Output the (X, Y) coordinate of the center of the cell containing the given text.  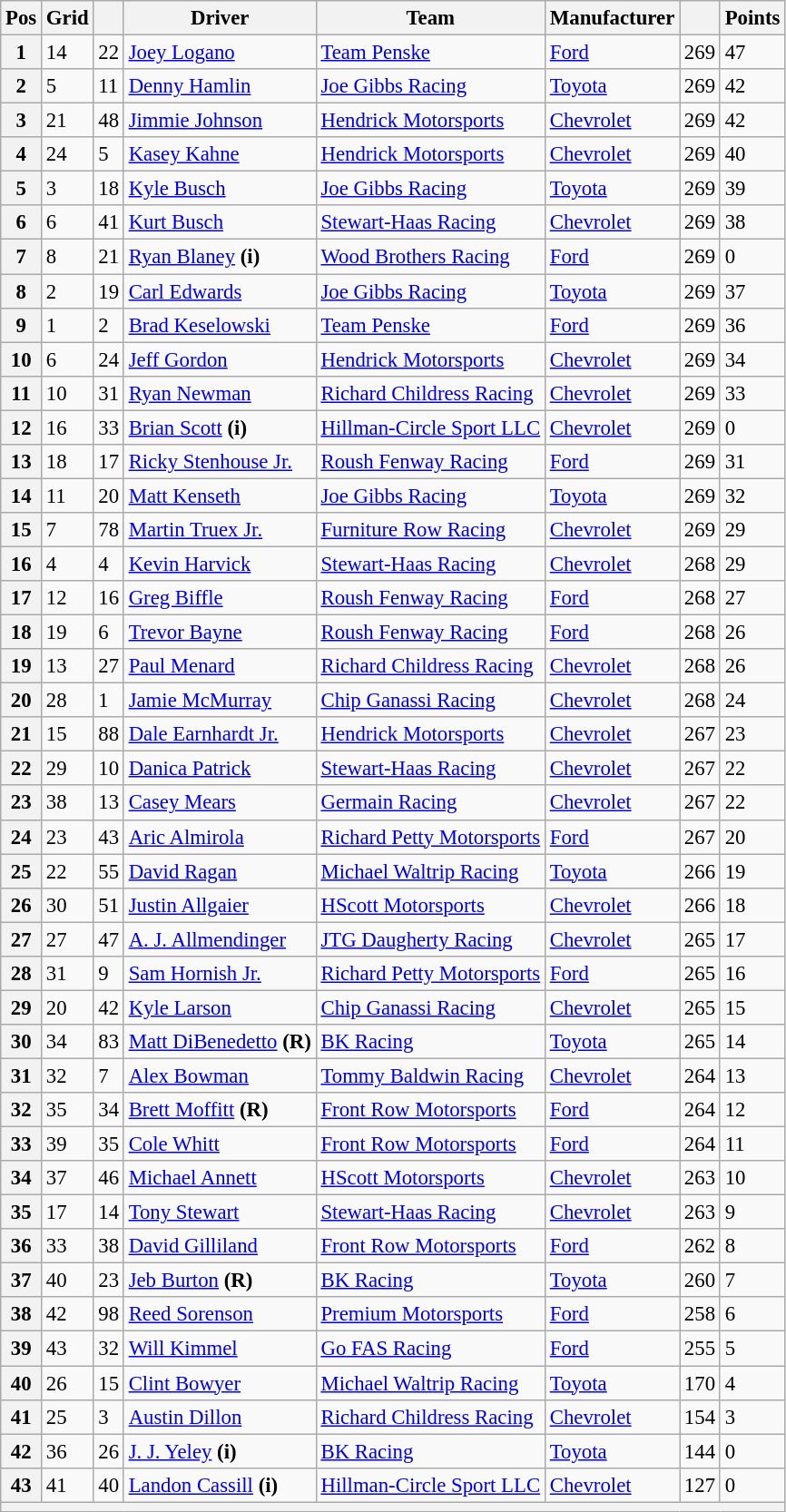
Kasey Kahne (220, 154)
Kurt Busch (220, 222)
Trevor Bayne (220, 633)
Clint Bowyer (220, 1383)
Matt DiBenedetto (R) (220, 1042)
Premium Motorsports (430, 1315)
Points (752, 18)
Will Kimmel (220, 1349)
David Ragan (220, 871)
A. J. Allmendinger (220, 939)
Ryan Blaney (i) (220, 257)
83 (109, 1042)
Aric Almirola (220, 837)
Greg Biffle (220, 598)
98 (109, 1315)
Ryan Newman (220, 393)
Jimmie Johnson (220, 121)
127 (701, 1485)
Matt Kenseth (220, 496)
Casey Mears (220, 803)
255 (701, 1349)
Martin Truex Jr. (220, 530)
Jeb Burton (R) (220, 1281)
Kyle Busch (220, 189)
Wood Brothers Racing (430, 257)
Michael Annett (220, 1178)
88 (109, 734)
Brad Keselowski (220, 325)
Tony Stewart (220, 1213)
78 (109, 530)
J. J. Yeley (i) (220, 1451)
Landon Cassill (i) (220, 1485)
Germain Racing (430, 803)
Go FAS Racing (430, 1349)
170 (701, 1383)
55 (109, 871)
51 (109, 905)
Denny Hamlin (220, 86)
Kyle Larson (220, 1007)
154 (701, 1417)
258 (701, 1315)
Furniture Row Racing (430, 530)
Ricky Stenhouse Jr. (220, 462)
David Gilliland (220, 1246)
144 (701, 1451)
Manufacturer (612, 18)
Driver (220, 18)
Cole Whitt (220, 1144)
Brian Scott (i) (220, 427)
Dale Earnhardt Jr. (220, 734)
Grid (67, 18)
Reed Sorenson (220, 1315)
Kevin Harvick (220, 564)
260 (701, 1281)
262 (701, 1246)
46 (109, 1178)
Paul Menard (220, 666)
Sam Hornish Jr. (220, 974)
Jamie McMurray (220, 701)
JTG Daugherty Racing (430, 939)
Carl Edwards (220, 291)
Jeff Gordon (220, 359)
Austin Dillon (220, 1417)
Team (430, 18)
Pos (22, 18)
Alex Bowman (220, 1075)
48 (109, 121)
Brett Moffitt (R) (220, 1110)
Tommy Baldwin Racing (430, 1075)
Justin Allgaier (220, 905)
Danica Patrick (220, 769)
Joey Logano (220, 53)
